For the text-containing cell, return its midpoint in [x, y] coordinate format. 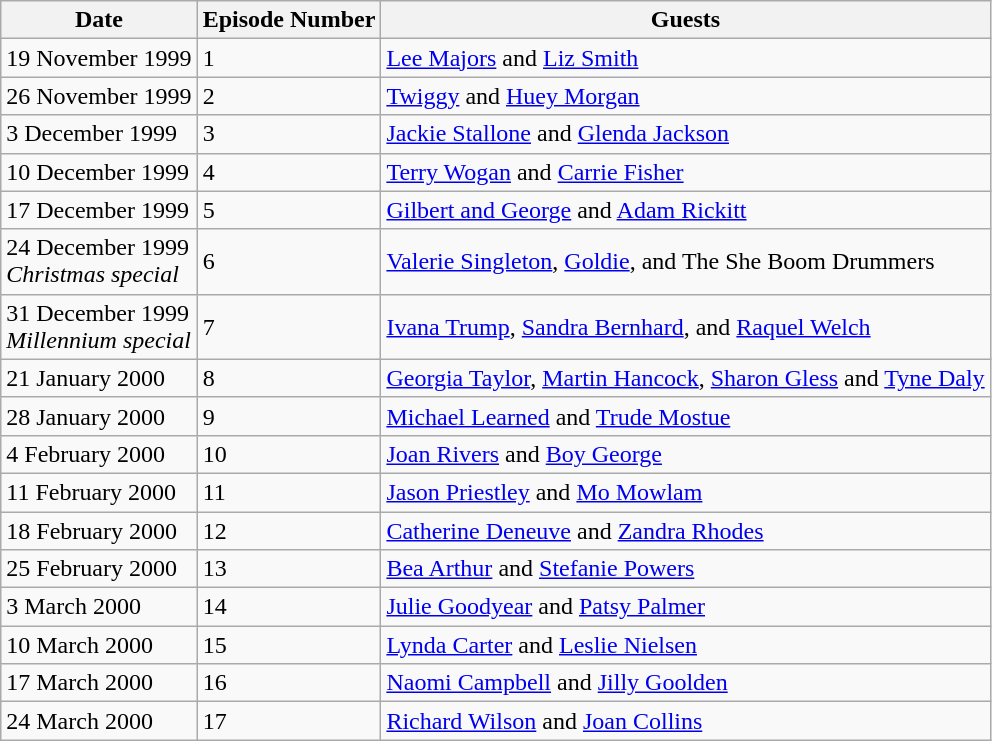
21 January 2000 [99, 378]
Jason Priestley and Mo Mowlam [686, 492]
Twiggy and Huey Morgan [686, 96]
13 [289, 569]
26 November 1999 [99, 96]
16 [289, 683]
Catherine Deneuve and Zandra Rhodes [686, 531]
Jackie Stallone and Glenda Jackson [686, 134]
31 December 1999Millennium special [99, 326]
Joan Rivers and Boy George [686, 454]
17 March 2000 [99, 683]
Georgia Taylor, Martin Hancock, Sharon Gless and Tyne Daly [686, 378]
Date [99, 20]
10 March 2000 [99, 645]
19 November 1999 [99, 58]
Terry Wogan and Carrie Fisher [686, 172]
25 February 2000 [99, 569]
Guests [686, 20]
10 [289, 454]
6 [289, 262]
5 [289, 210]
Ivana Trump, Sandra Bernhard, and Raquel Welch [686, 326]
Bea Arthur and Stefanie Powers [686, 569]
12 [289, 531]
Richard Wilson and Joan Collins [686, 721]
Lynda Carter and Leslie Nielsen [686, 645]
8 [289, 378]
17 [289, 721]
15 [289, 645]
7 [289, 326]
Lee Majors and Liz Smith [686, 58]
Julie Goodyear and Patsy Palmer [686, 607]
11 [289, 492]
24 December 1999Christmas special [99, 262]
4 [289, 172]
28 January 2000 [99, 416]
Episode Number [289, 20]
4 February 2000 [99, 454]
Michael Learned and Trude Mostue [686, 416]
3 December 1999 [99, 134]
3 [289, 134]
Gilbert and George and Adam Rickitt [686, 210]
24 March 2000 [99, 721]
18 February 2000 [99, 531]
3 March 2000 [99, 607]
2 [289, 96]
9 [289, 416]
1 [289, 58]
11 February 2000 [99, 492]
14 [289, 607]
Valerie Singleton, Goldie, and The She Boom Drummers [686, 262]
10 December 1999 [99, 172]
17 December 1999 [99, 210]
Naomi Campbell and Jilly Goolden [686, 683]
